Search for the cell housing the specified text and yield its [x, y] center coordinate. 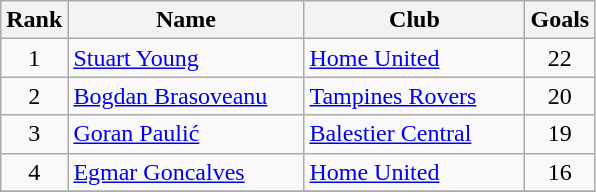
Balestier Central [414, 134]
Goals [560, 20]
16 [560, 172]
22 [560, 58]
Rank [34, 20]
Stuart Young [186, 58]
3 [34, 134]
Egmar Goncalves [186, 172]
4 [34, 172]
20 [560, 96]
Name [186, 20]
Club [414, 20]
Bogdan Brasoveanu [186, 96]
19 [560, 134]
Tampines Rovers [414, 96]
Goran Paulić [186, 134]
1 [34, 58]
2 [34, 96]
